Locate the cell with the specified text and output its (X, Y) center coordinate. 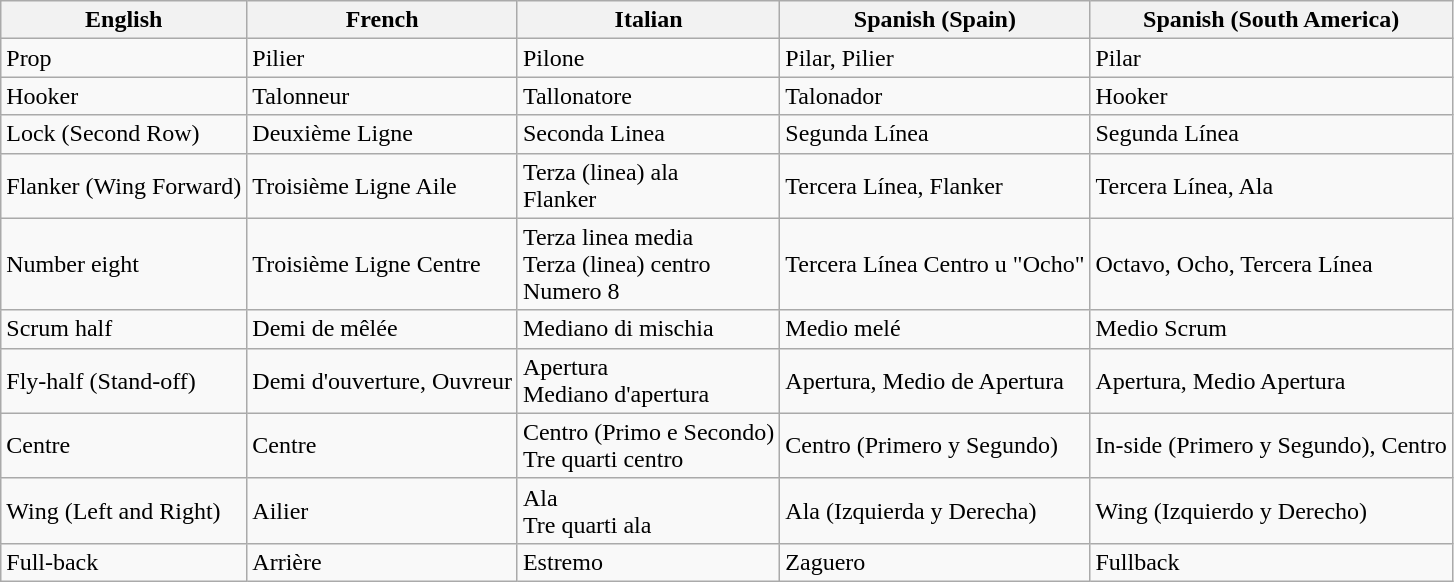
Lock (Second Row) (124, 134)
Tercera Línea, Flanker (935, 186)
Arrière (382, 562)
Talonador (935, 96)
Deuxième Ligne (382, 134)
Spanish (South America) (1271, 20)
French (382, 20)
Terza (linea) alaFlanker (648, 186)
Tercera Línea Centro u "Ocho" (935, 264)
Ailier (382, 510)
Tallonatore (648, 96)
Troisième Ligne Aile (382, 186)
Estremo (648, 562)
Pilier (382, 58)
Ala (Izquierda y Derecha) (935, 510)
Medio Scrum (1271, 329)
Pilone (648, 58)
AlaTre quarti ala (648, 510)
Centro (Primo e Secondo)Tre quarti centro (648, 446)
AperturaMediano d'apertura (648, 380)
Demi de mêlée (382, 329)
Number eight (124, 264)
Wing (Izquierdo y Derecho) (1271, 510)
Medio melé (935, 329)
Demi d'ouverture, Ouvreur (382, 380)
In-side (Primero y Segundo), Centro (1271, 446)
Fly-half (Stand-off) (124, 380)
Talonneur (382, 96)
Mediano di mischia (648, 329)
Flanker (Wing Forward) (124, 186)
Italian (648, 20)
Pilar (1271, 58)
Apertura, Medio Apertura (1271, 380)
English (124, 20)
Scrum half (124, 329)
Seconda Linea (648, 134)
Wing (Left and Right) (124, 510)
Apertura, Medio de Apertura (935, 380)
Spanish (Spain) (935, 20)
Octavo, Ocho, Tercera Línea (1271, 264)
Fullback (1271, 562)
Prop (124, 58)
Zaguero (935, 562)
Troisième Ligne Centre (382, 264)
Terza linea mediaTerza (linea) centroNumero 8 (648, 264)
Pilar, Pilier (935, 58)
Tercera Línea, Ala (1271, 186)
Full-back (124, 562)
Centro (Primero y Segundo) (935, 446)
